For the text-containing cell, return its midpoint in [x, y] coordinate format. 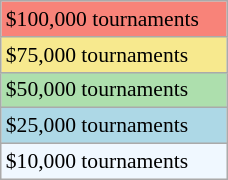
$10,000 tournaments [114, 162]
$50,000 tournaments [114, 90]
$100,000 tournaments [114, 19]
$25,000 tournaments [114, 126]
$75,000 tournaments [114, 55]
